Extract the [X, Y] coordinate from the center of the cell holding the provided text.  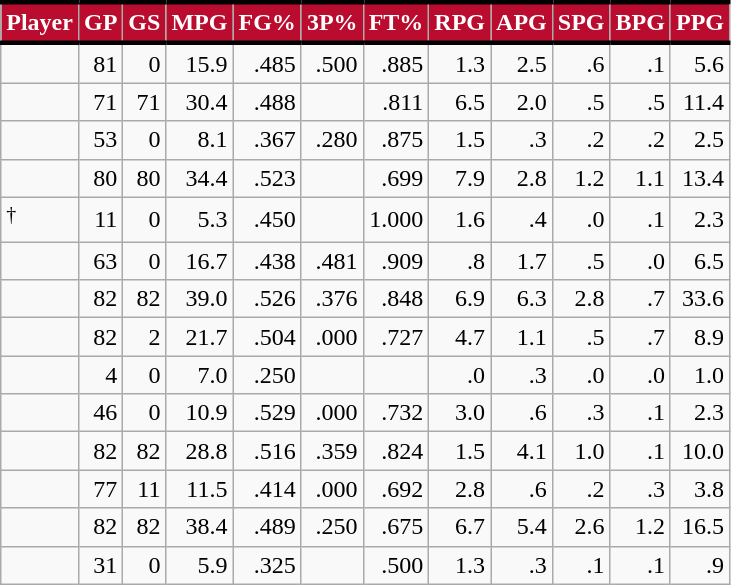
33.6 [700, 299]
1.000 [396, 220]
4.1 [522, 451]
16.5 [700, 527]
15.9 [200, 63]
.526 [267, 299]
8.9 [700, 337]
.481 [332, 261]
.675 [396, 527]
.450 [267, 220]
1.6 [460, 220]
8.1 [200, 140]
.529 [267, 413]
.909 [396, 261]
BPG [640, 22]
10.9 [200, 413]
.488 [267, 102]
10.0 [700, 451]
SPG [581, 22]
5.6 [700, 63]
.824 [396, 451]
6.7 [460, 527]
53 [100, 140]
2.6 [581, 527]
.699 [396, 178]
FG% [267, 22]
.885 [396, 63]
MPG [200, 22]
.811 [396, 102]
.732 [396, 413]
† [40, 220]
16.7 [200, 261]
.8 [460, 261]
.485 [267, 63]
GS [144, 22]
46 [100, 413]
.727 [396, 337]
APG [522, 22]
3.0 [460, 413]
38.4 [200, 527]
.376 [332, 299]
4 [100, 375]
30.4 [200, 102]
.9 [700, 565]
.875 [396, 140]
.848 [396, 299]
.414 [267, 489]
34.4 [200, 178]
11.5 [200, 489]
5.3 [200, 220]
FT% [396, 22]
.367 [267, 140]
4.7 [460, 337]
Player [40, 22]
.504 [267, 337]
.325 [267, 565]
.359 [332, 451]
13.4 [700, 178]
63 [100, 261]
7.9 [460, 178]
.280 [332, 140]
3P% [332, 22]
2 [144, 337]
1.7 [522, 261]
2.0 [522, 102]
7.0 [200, 375]
RPG [460, 22]
.438 [267, 261]
5.4 [522, 527]
11.4 [700, 102]
28.8 [200, 451]
3.8 [700, 489]
21.7 [200, 337]
31 [100, 565]
81 [100, 63]
39.0 [200, 299]
77 [100, 489]
.489 [267, 527]
5.9 [200, 565]
.516 [267, 451]
PPG [700, 22]
6.3 [522, 299]
6.9 [460, 299]
.4 [522, 220]
GP [100, 22]
.523 [267, 178]
.692 [396, 489]
